Search for the cell housing the specified text and yield its [x, y] center coordinate. 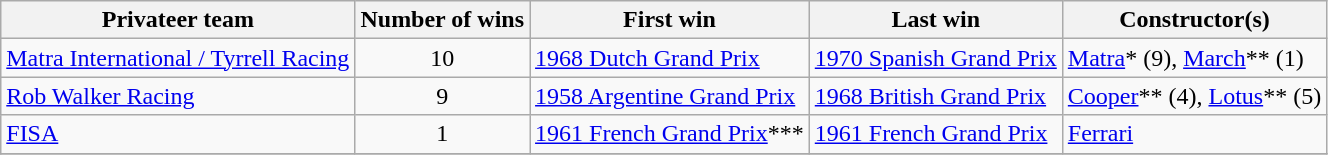
1968 British Grand Prix [936, 96]
First win [670, 20]
1 [442, 134]
1958 Argentine Grand Prix [670, 96]
1968 Dutch Grand Prix [670, 58]
9 [442, 96]
Number of wins [442, 20]
Last win [936, 20]
1961 French Grand Prix [936, 134]
Constructor(s) [1194, 20]
FISA [178, 134]
Rob Walker Racing [178, 96]
Matra* (9), March** (1) [1194, 58]
Privateer team [178, 20]
Matra International / Tyrrell Racing [178, 58]
Ferrari [1194, 134]
1970 Spanish Grand Prix [936, 58]
Cooper** (4), Lotus** (5) [1194, 96]
10 [442, 58]
1961 French Grand Prix*** [670, 134]
